Search for the cell housing the specified text and yield its [x, y] center coordinate. 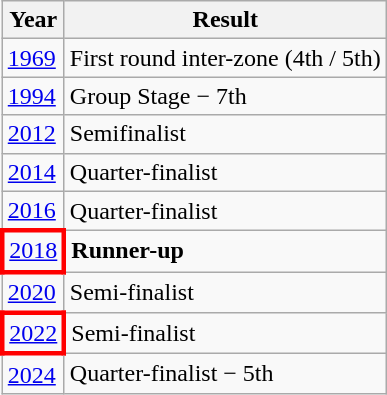
1969 [33, 58]
First round inter-zone (4th / 5th) [225, 58]
2014 [33, 172]
Semifinalist [225, 134]
Group Stage − 7th [225, 96]
2016 [33, 211]
1994 [33, 96]
Runner-up [225, 252]
2022 [33, 334]
2020 [33, 292]
Year [33, 20]
Result [225, 20]
2018 [33, 252]
2024 [33, 374]
2012 [33, 134]
Quarter-finalist − 5th [225, 374]
